Find where the given text appears and provide that cell's center as [X, Y] coordinate. 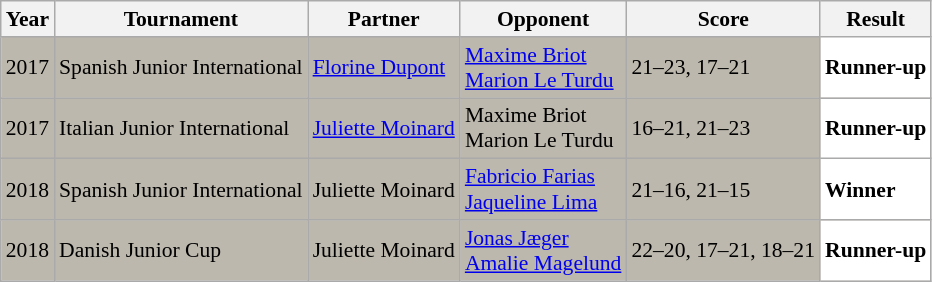
Jonas Jæger Amalie Magelund [544, 250]
16–21, 21–23 [723, 128]
Opponent [544, 19]
Danish Junior Cup [181, 250]
Score [723, 19]
Tournament [181, 19]
22–20, 17–21, 18–21 [723, 250]
Result [876, 19]
Florine Dupont [384, 68]
Year [28, 19]
Partner [384, 19]
Italian Junior International [181, 128]
21–16, 21–15 [723, 190]
Winner [876, 190]
Fabricio Farias Jaqueline Lima [544, 190]
21–23, 17–21 [723, 68]
